Capture the cell that displays the provided text and extract its (X, Y) central coordinate. 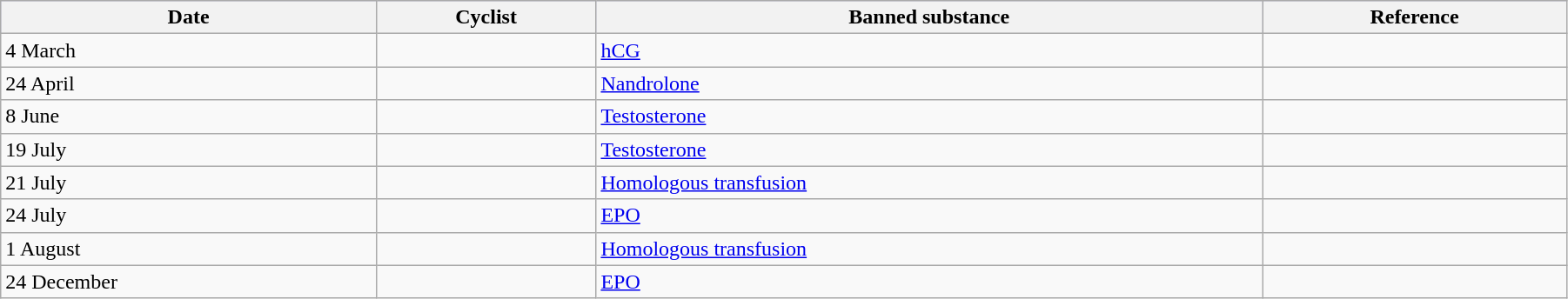
1 August (189, 249)
19 July (189, 149)
Cyclist (486, 17)
Nandrolone (929, 83)
hCG (929, 50)
Banned substance (929, 17)
4 March (189, 50)
Reference (1414, 17)
8 June (189, 116)
24 July (189, 216)
Date (189, 17)
24 December (189, 282)
21 July (189, 183)
24 April (189, 83)
